Pinpoint the cell where the given text exists, returning its [x, y] midpoint coordinate. 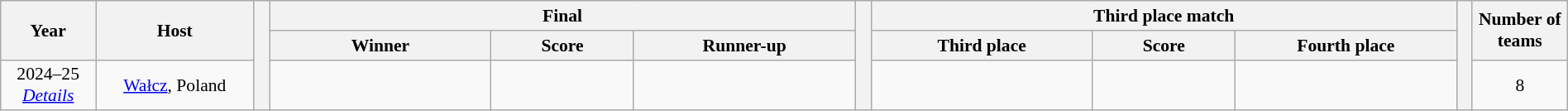
Winner [380, 46]
Third place [982, 46]
Wałcz, Poland [175, 84]
Number of teams [1520, 30]
Fourth place [1346, 46]
Final [562, 16]
Third place match [1164, 16]
Runner-up [744, 46]
Year [48, 30]
Host [175, 30]
2024–25Details [48, 84]
8 [1520, 84]
